Determine the (X, Y) coordinate at the center of the cell enclosing the given text.  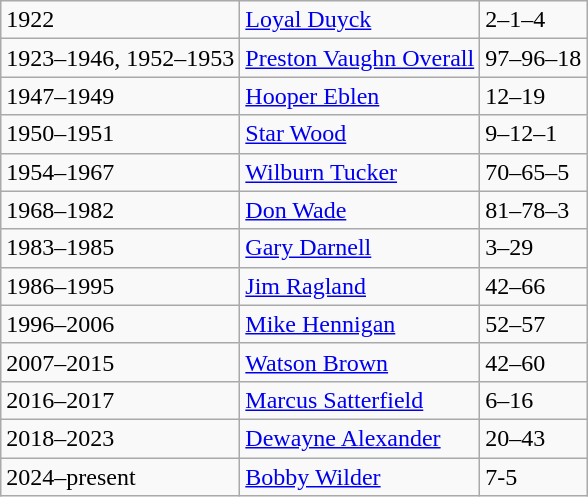
42–66 (534, 286)
97–96–18 (534, 58)
Dewayne Alexander (360, 438)
12–19 (534, 96)
Wilburn Tucker (360, 172)
Mike Hennigan (360, 324)
1954–1967 (120, 172)
2024–present (120, 477)
1922 (120, 20)
Loyal Duyck (360, 20)
9–12–1 (534, 134)
42–60 (534, 362)
81–78–3 (534, 210)
1968–1982 (120, 210)
2–1–4 (534, 20)
2016–2017 (120, 400)
2018–2023 (120, 438)
Gary Darnell (360, 248)
Hooper Eblen (360, 96)
Watson Brown (360, 362)
1950–1951 (120, 134)
70–65–5 (534, 172)
Don Wade (360, 210)
2007–2015 (120, 362)
1996–2006 (120, 324)
1947–1949 (120, 96)
7-5 (534, 477)
20–43 (534, 438)
3–29 (534, 248)
52–57 (534, 324)
Preston Vaughn Overall (360, 58)
Marcus Satterfield (360, 400)
1923–1946, 1952–1953 (120, 58)
Jim Ragland (360, 286)
1986–1995 (120, 286)
6–16 (534, 400)
Star Wood (360, 134)
1983–1985 (120, 248)
Bobby Wilder (360, 477)
